Find where the given text appears and provide that cell's center as (x, y) coordinate. 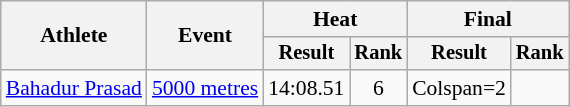
Heat (335, 19)
6 (379, 88)
5000 metres (205, 88)
Final (488, 19)
Event (205, 36)
Bahadur Prasad (74, 88)
Athlete (74, 36)
14:08.51 (306, 88)
Colspan=2 (459, 88)
